Extract the (X, Y) coordinate from the center of the cell holding the provided text.  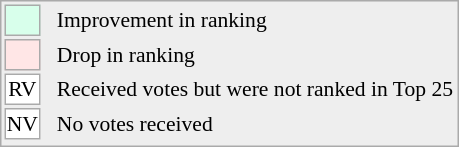
NV (22, 124)
RV (22, 90)
No votes received (254, 124)
Drop in ranking (254, 55)
Improvement in ranking (254, 20)
Received votes but were not ranked in Top 25 (254, 90)
